From the cell containing the given text, extract its center point as [x, y] coordinate. 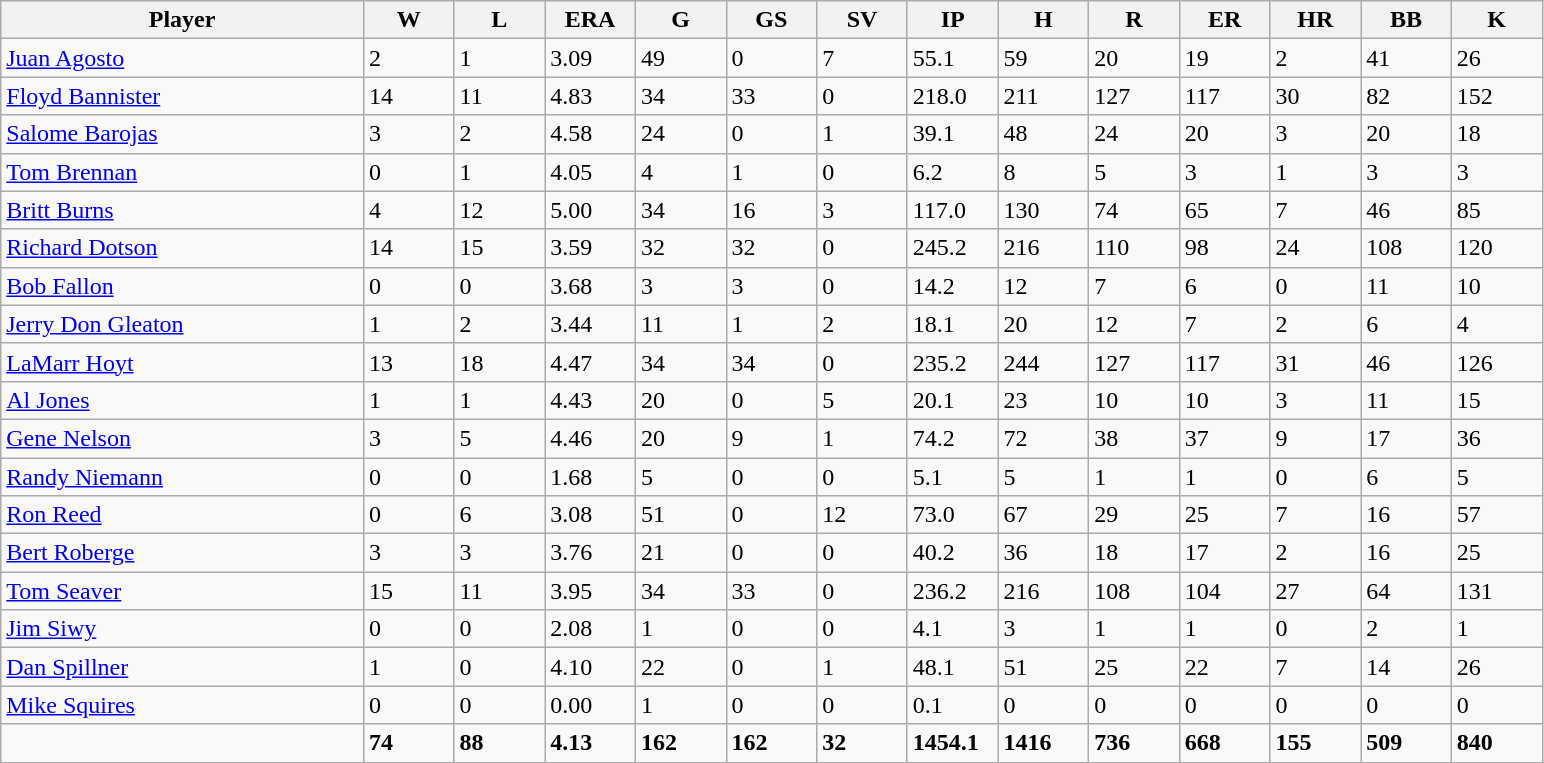
2.08 [590, 629]
Gene Nelson [182, 438]
Britt Burns [182, 210]
HR [1316, 20]
4.05 [590, 172]
1454.1 [952, 743]
30 [1316, 96]
Richard Dotson [182, 248]
1.68 [590, 477]
48.1 [952, 667]
152 [1496, 96]
Mike Squires [182, 705]
Jim Siwy [182, 629]
65 [1224, 210]
88 [500, 743]
3.08 [590, 515]
4.1 [952, 629]
K [1496, 20]
Tom Seaver [182, 591]
Salome Barojas [182, 134]
Juan Agosto [182, 58]
0.1 [952, 705]
3.95 [590, 591]
67 [1044, 515]
244 [1044, 362]
14.2 [952, 286]
49 [680, 58]
736 [1134, 743]
74.2 [952, 438]
668 [1224, 743]
R [1134, 20]
5.00 [590, 210]
120 [1496, 248]
104 [1224, 591]
130 [1044, 210]
48 [1044, 134]
3.68 [590, 286]
G [680, 20]
245.2 [952, 248]
23 [1044, 400]
BB [1406, 20]
55.1 [952, 58]
39.1 [952, 134]
41 [1406, 58]
4.47 [590, 362]
82 [1406, 96]
20.1 [952, 400]
4.46 [590, 438]
3.76 [590, 553]
8 [1044, 172]
27 [1316, 591]
3.44 [590, 324]
Jerry Don Gleaton [182, 324]
ER [1224, 20]
H [1044, 20]
Floyd Bannister [182, 96]
31 [1316, 362]
4.13 [590, 743]
218.0 [952, 96]
840 [1496, 743]
64 [1406, 591]
0.00 [590, 705]
117.0 [952, 210]
Tom Brennan [182, 172]
211 [1044, 96]
13 [408, 362]
110 [1134, 248]
236.2 [952, 591]
4.83 [590, 96]
6.2 [952, 172]
IP [952, 20]
Dan Spillner [182, 667]
5.1 [952, 477]
29 [1134, 515]
40.2 [952, 553]
ERA [590, 20]
37 [1224, 438]
131 [1496, 591]
235.2 [952, 362]
3.09 [590, 58]
38 [1134, 438]
Bob Fallon [182, 286]
L [500, 20]
4.43 [590, 400]
LaMarr Hoyt [182, 362]
3.59 [590, 248]
509 [1406, 743]
98 [1224, 248]
4.58 [590, 134]
21 [680, 553]
19 [1224, 58]
18.1 [952, 324]
1416 [1044, 743]
Al Jones [182, 400]
Bert Roberge [182, 553]
W [408, 20]
SV [862, 20]
85 [1496, 210]
Ron Reed [182, 515]
59 [1044, 58]
4.10 [590, 667]
155 [1316, 743]
73.0 [952, 515]
Player [182, 20]
57 [1496, 515]
72 [1044, 438]
Randy Niemann [182, 477]
GS [772, 20]
126 [1496, 362]
